Find where the given text appears and provide that cell's center as (x, y) coordinate. 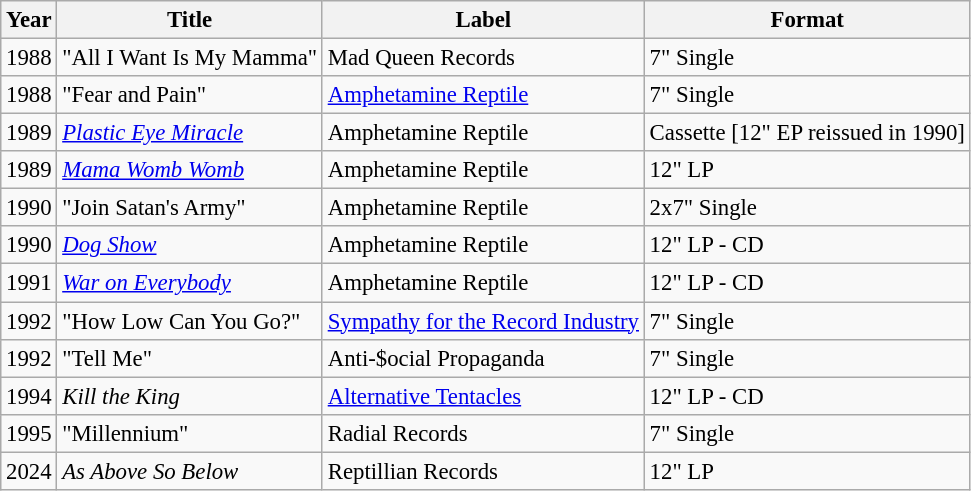
1991 (29, 283)
"Millennium" (190, 433)
Radial Records (483, 433)
"All I Want Is My Mamma" (190, 58)
Mad Queen Records (483, 58)
Title (190, 20)
Plastic Eye Miracle (190, 133)
Cassette [12" EP reissued in 1990] (807, 133)
"Tell Me" (190, 358)
Dog Show (190, 245)
Mama Womb Womb (190, 170)
Kill the King (190, 396)
Year (29, 20)
1995 (29, 433)
Anti-$ocial Propaganda (483, 358)
Alternative Tentacles (483, 396)
Sympathy for the Record Industry (483, 321)
2x7" Single (807, 208)
War on Everybody (190, 283)
Label (483, 20)
"How Low Can You Go?" (190, 321)
Reptillian Records (483, 471)
Format (807, 20)
1994 (29, 396)
As Above So Below (190, 471)
2024 (29, 471)
"Fear and Pain" (190, 95)
"Join Satan's Army" (190, 208)
